From the cell containing the given text, extract its center point as (X, Y) coordinate. 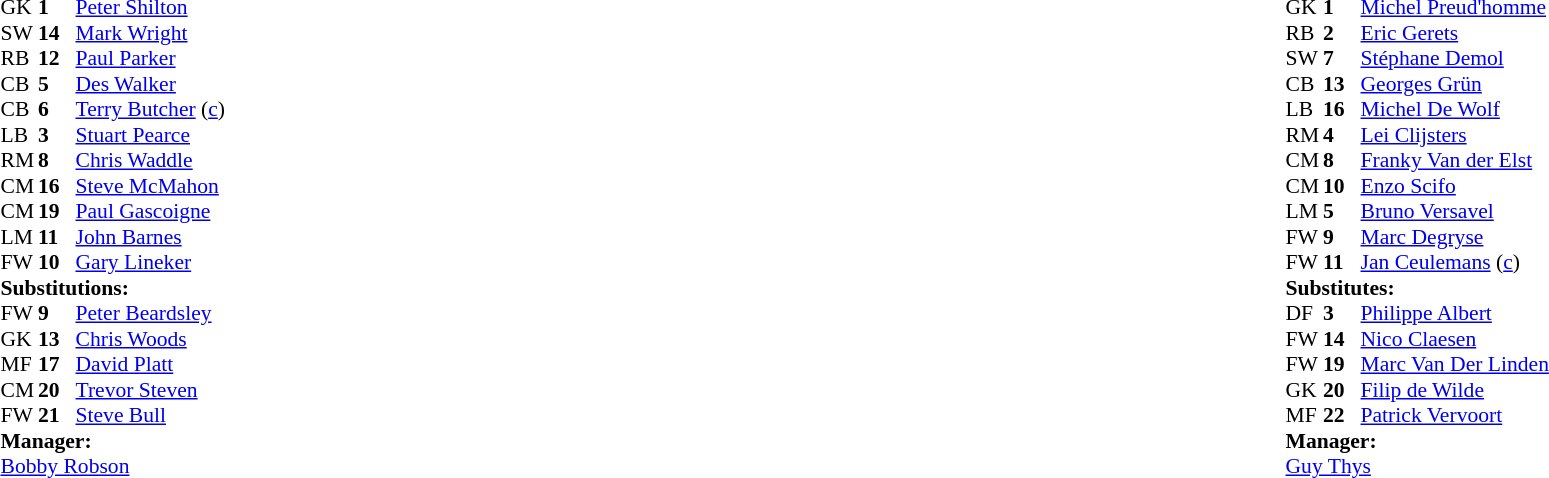
Marc Degryse (1455, 237)
Philippe Albert (1455, 313)
Steve McMahon (151, 186)
Stéphane Demol (1455, 59)
Gary Lineker (151, 263)
Steve Bull (151, 415)
Jan Ceulemans (c) (1455, 263)
Chris Waddle (151, 161)
Bruno Versavel (1455, 211)
Chris Woods (151, 339)
Georges Grün (1455, 84)
Filip de Wilde (1455, 390)
12 (57, 59)
Marc Van Der Linden (1455, 365)
2 (1342, 33)
Michel De Wolf (1455, 109)
Paul Parker (151, 59)
Des Walker (151, 84)
Eric Gerets (1455, 33)
Substitutes: (1418, 288)
Enzo Scifo (1455, 186)
22 (1342, 415)
Stuart Pearce (151, 135)
DF (1305, 313)
Franky Van der Elst (1455, 161)
John Barnes (151, 237)
Trevor Steven (151, 390)
4 (1342, 135)
Nico Claesen (1455, 339)
Peter Beardsley (151, 313)
21 (57, 415)
6 (57, 109)
Lei Clijsters (1455, 135)
Paul Gascoigne (151, 211)
Mark Wright (151, 33)
Patrick Vervoort (1455, 415)
17 (57, 365)
7 (1342, 59)
Terry Butcher (c) (151, 109)
David Platt (151, 365)
Substitutions: (112, 288)
